Pinpoint the cell where the given text exists, returning its (X, Y) midpoint coordinate. 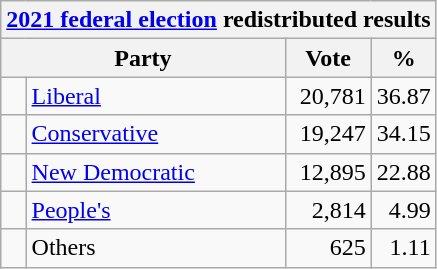
Party (143, 58)
34.15 (404, 134)
22.88 (404, 172)
% (404, 58)
Conservative (156, 134)
Vote (328, 58)
4.99 (404, 210)
People's (156, 210)
Others (156, 248)
New Democratic (156, 172)
625 (328, 248)
2,814 (328, 210)
1.11 (404, 248)
Liberal (156, 96)
2021 federal election redistributed results (218, 20)
19,247 (328, 134)
36.87 (404, 96)
20,781 (328, 96)
12,895 (328, 172)
